Pinpoint the cell where the given text exists, returning its (x, y) midpoint coordinate. 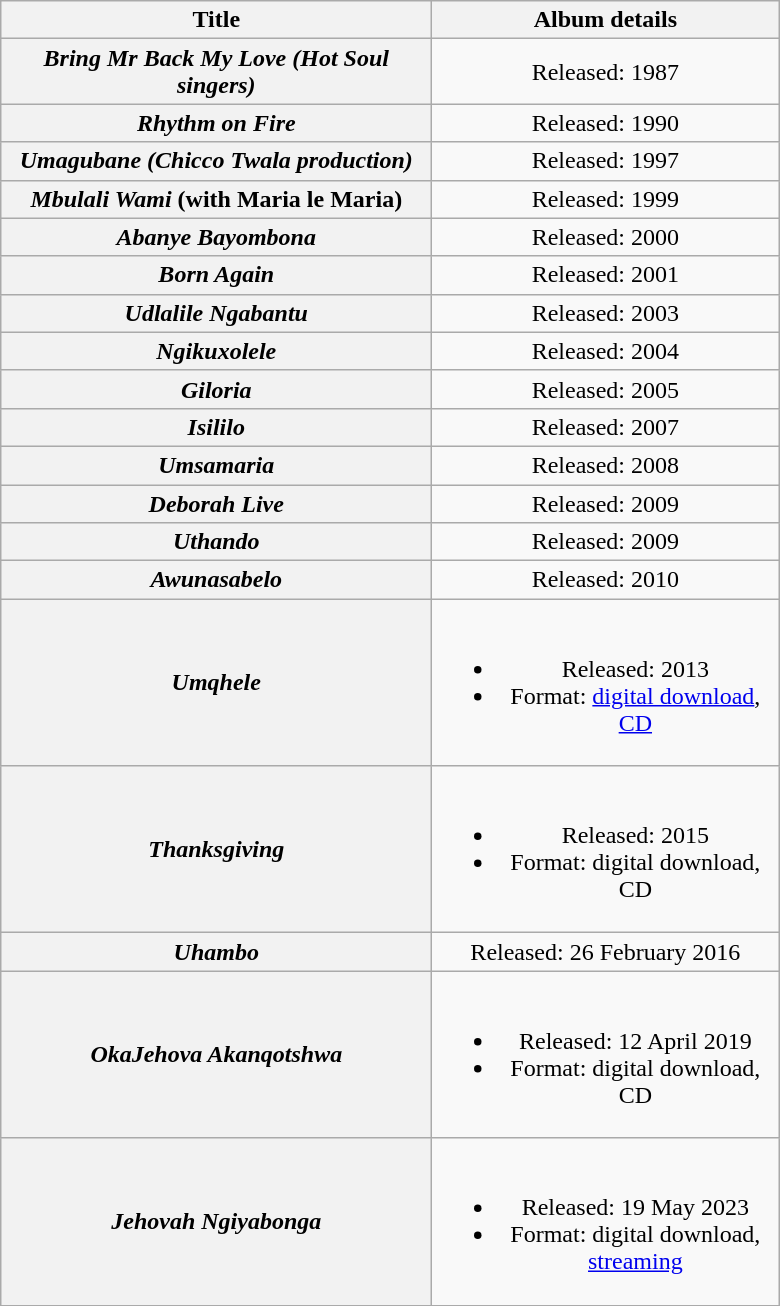
Released: 2008 (606, 465)
Released: 2005 (606, 389)
Released: 2010 (606, 580)
Udlalile Ngabantu (216, 313)
Released: 1987 (606, 72)
Released: 2001 (606, 275)
Jehovah Ngiyabonga (216, 1222)
Released: 2007 (606, 427)
Released: 12 April 2019Format: digital download, CD (606, 1054)
Released: 2003 (606, 313)
OkaJehova Akanqotshwa (216, 1054)
Released: 2013Format: digital download, CD (606, 682)
Released: 2015Format: digital download, CD (606, 850)
Released: 1999 (606, 199)
Deborah Live (216, 503)
Album details (606, 20)
Mbulali Wami (with Maria le Maria) (216, 199)
Uhambo (216, 952)
Released: 1990 (606, 123)
Isililo (216, 427)
Giloria (216, 389)
Abanye Bayombona (216, 237)
Uthando (216, 542)
Awunasabelo (216, 580)
Umsamaria (216, 465)
Umqhele (216, 682)
Released: 26 February 2016 (606, 952)
Thanksgiving (216, 850)
Rhythm on Fire (216, 123)
Title (216, 20)
Ngikuxolele (216, 351)
Umagubane (Chicco Twala production) (216, 161)
Released: 2004 (606, 351)
Born Again (216, 275)
Released: 19 May 2023Format: digital download, streaming (606, 1222)
Released: 1997 (606, 161)
Bring Mr Back My Love (Hot Soul singers) (216, 72)
Released: 2000 (606, 237)
